Return (x, y) of the center of cell containing provided text 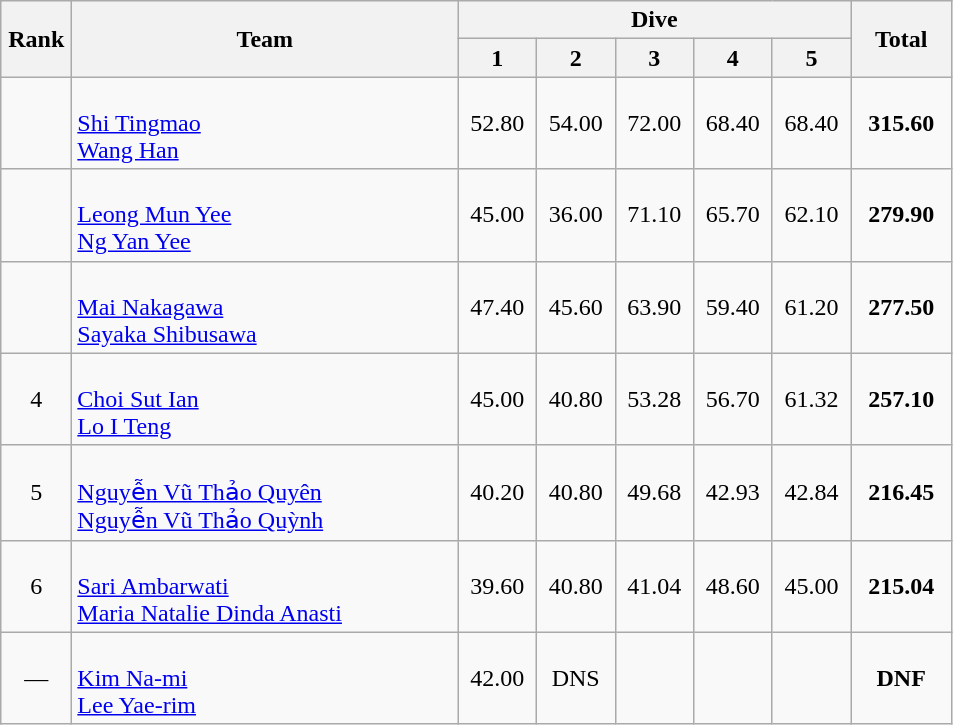
Rank (36, 39)
277.50 (902, 307)
61.20 (812, 307)
54.00 (576, 123)
59.40 (734, 307)
42.00 (498, 678)
49.68 (654, 492)
Team (265, 39)
Sari AmbarwatiMaria Natalie Dinda Anasti (265, 586)
215.04 (902, 586)
61.32 (812, 399)
42.93 (734, 492)
257.10 (902, 399)
42.84 (812, 492)
65.70 (734, 215)
52.80 (498, 123)
315.60 (902, 123)
Leong Mun YeeNg Yan Yee (265, 215)
6 (36, 586)
62.10 (812, 215)
63.90 (654, 307)
71.10 (654, 215)
1 (498, 58)
41.04 (654, 586)
72.00 (654, 123)
Kim Na-miLee Yae-rim (265, 678)
— (36, 678)
53.28 (654, 399)
3 (654, 58)
39.60 (498, 586)
279.90 (902, 215)
45.60 (576, 307)
36.00 (576, 215)
2 (576, 58)
Choi Sut IanLo I Teng (265, 399)
DNS (576, 678)
48.60 (734, 586)
Total (902, 39)
Shi TingmaoWang Han (265, 123)
40.20 (498, 492)
Nguyễn Vũ Thảo QuyênNguyễn Vũ Thảo Quỳnh (265, 492)
56.70 (734, 399)
216.45 (902, 492)
Mai NakagawaSayaka Shibusawa (265, 307)
DNF (902, 678)
Dive (654, 20)
47.40 (498, 307)
